Output the (X, Y) coordinate of the center of the cell containing the given text.  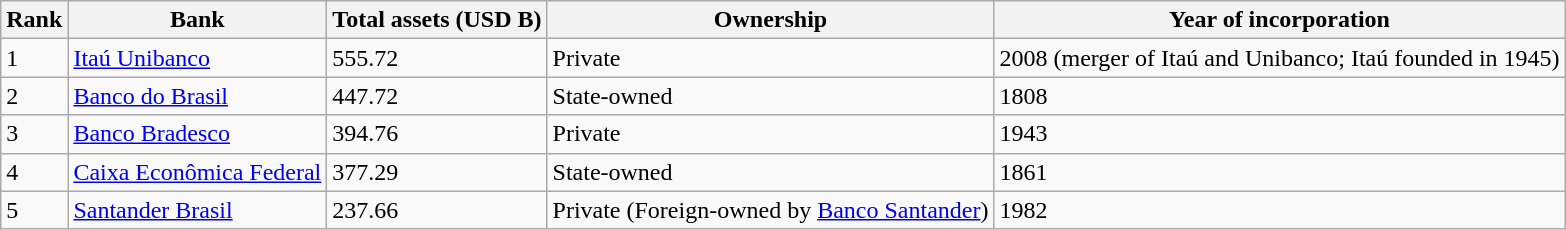
2 (34, 96)
Caixa Econômica Federal (198, 172)
Private (Foreign-owned by Banco Santander) (770, 210)
Year of incorporation (1280, 20)
1943 (1280, 134)
1808 (1280, 96)
555.72 (437, 58)
377.29 (437, 172)
4 (34, 172)
394.76 (437, 134)
5 (34, 210)
3 (34, 134)
Ownership (770, 20)
2008 (merger of Itaú and Unibanco; Itaú founded in 1945) (1280, 58)
Bank (198, 20)
1861 (1280, 172)
447.72 (437, 96)
1 (34, 58)
Santander Brasil (198, 210)
1982 (1280, 210)
237.66 (437, 210)
Total assets (USD B) (437, 20)
Itaú Unibanco (198, 58)
Banco do Brasil (198, 96)
Banco Bradesco (198, 134)
Rank (34, 20)
